Extract the [x, y] coordinate from the center of the cell holding the provided text.  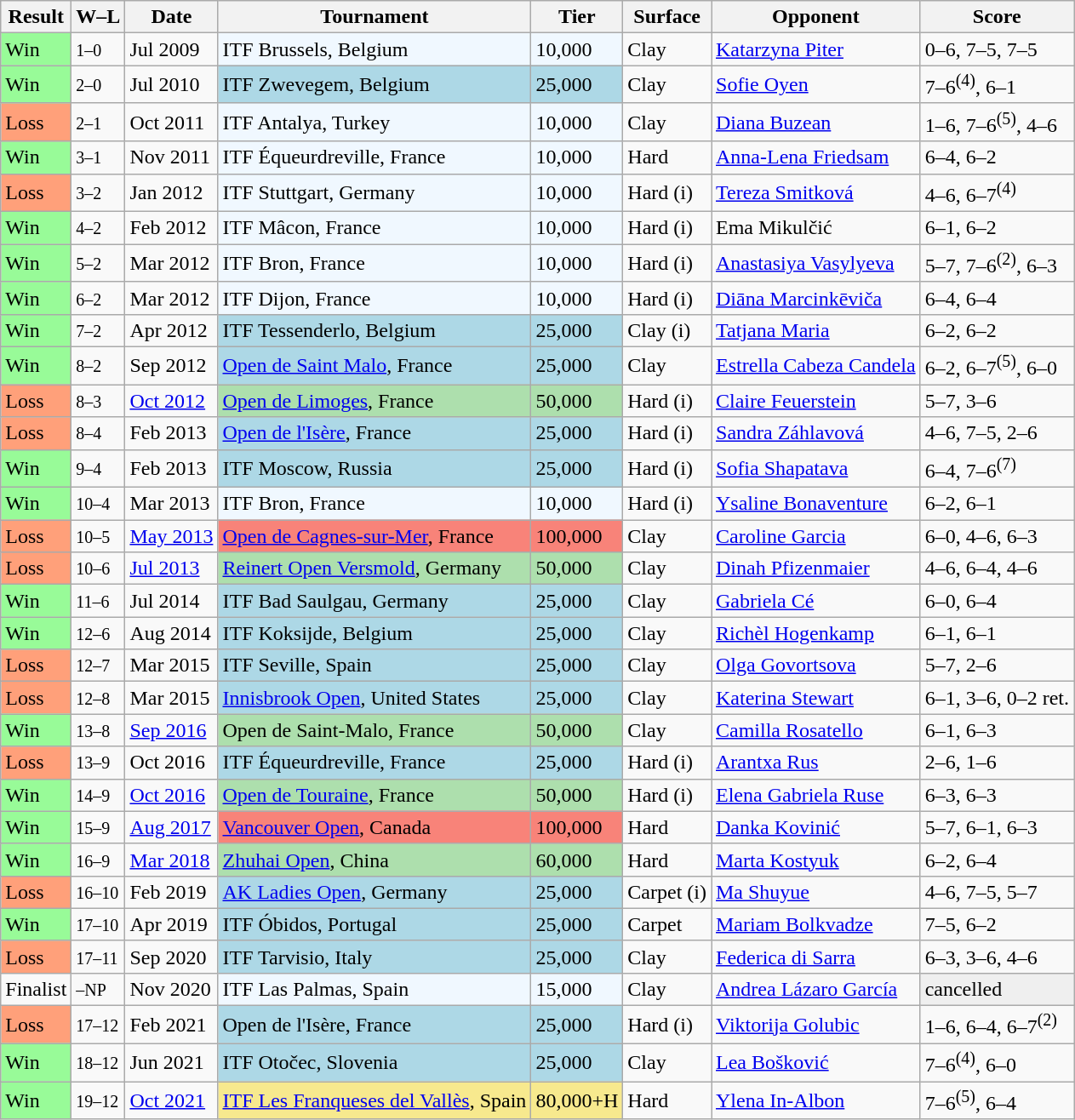
Carpet (i) [667, 892]
Jun 2021 [172, 1062]
7–5, 6–2 [997, 924]
Reinert Open Versmold, Germany [375, 569]
6–0, 4–6, 6–3 [997, 536]
Zhuhai Open, China [375, 860]
7–6(4), 6–0 [997, 1062]
Sep 2012 [172, 366]
Sandra Záhlavová [816, 433]
2–1 [99, 123]
17–11 [99, 957]
ITF Dijon, France [375, 298]
Elena Gabriela Ruse [816, 795]
5–7, 2–6 [997, 666]
Viktorija Golubic [816, 1025]
Mar 2013 [172, 504]
Caroline Garcia [816, 536]
Nov 2020 [172, 990]
ITF Antalya, Turkey [375, 123]
6–3, 6–3 [997, 795]
Aug 2014 [172, 633]
Mariam Bolkvadze [816, 924]
1–6, 6–4, 6–7(2) [997, 1025]
Danka Kovinić [816, 827]
15–9 [99, 827]
Open de Limoges, France [375, 401]
Anna-Lena Friedsam [816, 157]
Mar 2018 [172, 860]
6–4, 6–2 [997, 157]
ITF Seville, Spain [375, 666]
10–6 [99, 569]
4–6, 6–4, 4–6 [997, 569]
4–6, 6–7(4) [997, 192]
Opponent [816, 17]
6–1, 6–1 [997, 633]
Open de Cagnes-sur-Mer, France [375, 536]
17–12 [99, 1025]
1–6, 7–6(5), 4–6 [997, 123]
14–9 [99, 795]
6–2 [99, 298]
Diāna Marcinkēviča [816, 298]
Anastasiya Vasylyeva [816, 264]
Feb 2019 [172, 892]
Sofie Oyen [816, 85]
6–2, 6–4 [997, 860]
ITF Les Franqueses del Vallès, Spain [375, 1101]
ITF Otočec, Slovenia [375, 1062]
13–8 [99, 730]
Katerina Stewart [816, 698]
Sep 2020 [172, 957]
Lea Bošković [816, 1062]
12–8 [99, 698]
6–0, 6–4 [997, 601]
7–6(4), 6–1 [997, 85]
Finalist [36, 990]
Jul 2010 [172, 85]
6–2, 6–2 [997, 330]
Innisbrook Open, United States [375, 698]
May 2013 [172, 536]
Arantxa Rus [816, 763]
Ema Mikulčić [816, 228]
Olga Govortsova [816, 666]
12–7 [99, 666]
8–2 [99, 366]
Apr 2019 [172, 924]
ITF Mâcon, France [375, 228]
ITF Moscow, Russia [375, 468]
Ma Shuyue [816, 892]
Estrella Cabeza Candela [816, 366]
Clay (i) [667, 330]
Feb 2021 [172, 1025]
6–3, 3–6, 4–6 [997, 957]
ITF Las Palmas, Spain [375, 990]
ITF Brussels, Belgium [375, 49]
Andrea Lázaro García [816, 990]
8–4 [99, 433]
Dinah Pfizenmaier [816, 569]
6–1, 6–3 [997, 730]
Sofia Shapatava [816, 468]
Jul 2014 [172, 601]
Aug 2017 [172, 827]
Tournament [375, 17]
Richèl Hogenkamp [816, 633]
3–2 [99, 192]
8–3 [99, 401]
12–6 [99, 633]
Surface [667, 17]
Result [36, 17]
Open de Saint-Malo, France [375, 730]
AK Ladies Open, Germany [375, 892]
10–5 [99, 536]
Ysaline Bonaventure [816, 504]
5–7, 3–6 [997, 401]
ITF Óbidos, Portugal [375, 924]
7–2 [99, 330]
–NP [99, 990]
4–2 [99, 228]
ITF Stuttgart, Germany [375, 192]
5–7, 6–1, 6–3 [997, 827]
Gabriela Cé [816, 601]
Open de Saint Malo, France [375, 366]
Apr 2012 [172, 330]
Oct 2021 [172, 1101]
7–6(5), 6–4 [997, 1101]
18–12 [99, 1062]
0–6, 7–5, 7–5 [997, 49]
Oct 2011 [172, 123]
Ylena In-Albon [816, 1101]
5–2 [99, 264]
W–L [99, 17]
Jul 2009 [172, 49]
Nov 2011 [172, 157]
6–1, 3–6, 0–2 ret. [997, 698]
ITF Bad Saulgau, Germany [375, 601]
4–6, 7–5, 5–7 [997, 892]
Tatjana Maria [816, 330]
Sep 2016 [172, 730]
Jul 2013 [172, 569]
13–9 [99, 763]
Date [172, 17]
4–6, 7–5, 2–6 [997, 433]
80,000+H [577, 1101]
6–1, 6–2 [997, 228]
Claire Feuerstein [816, 401]
3–1 [99, 157]
Open de Touraine, France [375, 795]
Carpet [667, 924]
11–6 [99, 601]
16–10 [99, 892]
6–2, 6–7(5), 6–0 [997, 366]
19–12 [99, 1101]
16–9 [99, 860]
5–7, 7–6(2), 6–3 [997, 264]
Feb 2012 [172, 228]
Federica di Sarra [816, 957]
Tereza Smitková [816, 192]
10–4 [99, 504]
ITF Koksijde, Belgium [375, 633]
Marta Kostyuk [816, 860]
Vancouver Open, Canada [375, 827]
9–4 [99, 468]
Jan 2012 [172, 192]
Diana Buzean [816, 123]
Camilla Rosatello [816, 730]
cancelled [997, 990]
6–4, 6–4 [997, 298]
Oct 2012 [172, 401]
Katarzyna Piter [816, 49]
Tier [577, 17]
6–2, 6–1 [997, 504]
ITF Tarvisio, Italy [375, 957]
6–4, 7–6(7) [997, 468]
60,000 [577, 860]
15,000 [577, 990]
ITF Tessenderlo, Belgium [375, 330]
1–0 [99, 49]
ITF Zwevegem, Belgium [375, 85]
2–6, 1–6 [997, 763]
17–10 [99, 924]
2–0 [99, 85]
Score [997, 17]
